Return the (X, Y) coordinate for the center point of the cell that contains the specified text.  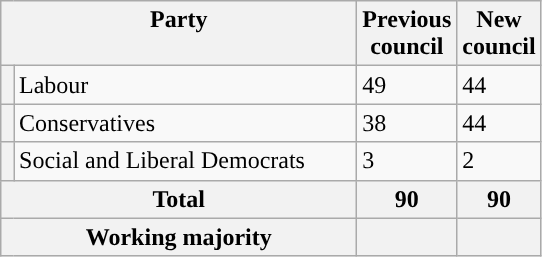
2 (499, 161)
38 (407, 123)
New council (499, 34)
Social and Liberal Democrats (186, 161)
Party (179, 34)
3 (407, 161)
Conservatives (186, 123)
Labour (186, 85)
49 (407, 85)
Working majority (179, 237)
Total (179, 199)
Previous council (407, 34)
